Provide the (X, Y) coordinate of the cell's center where the given text is located.  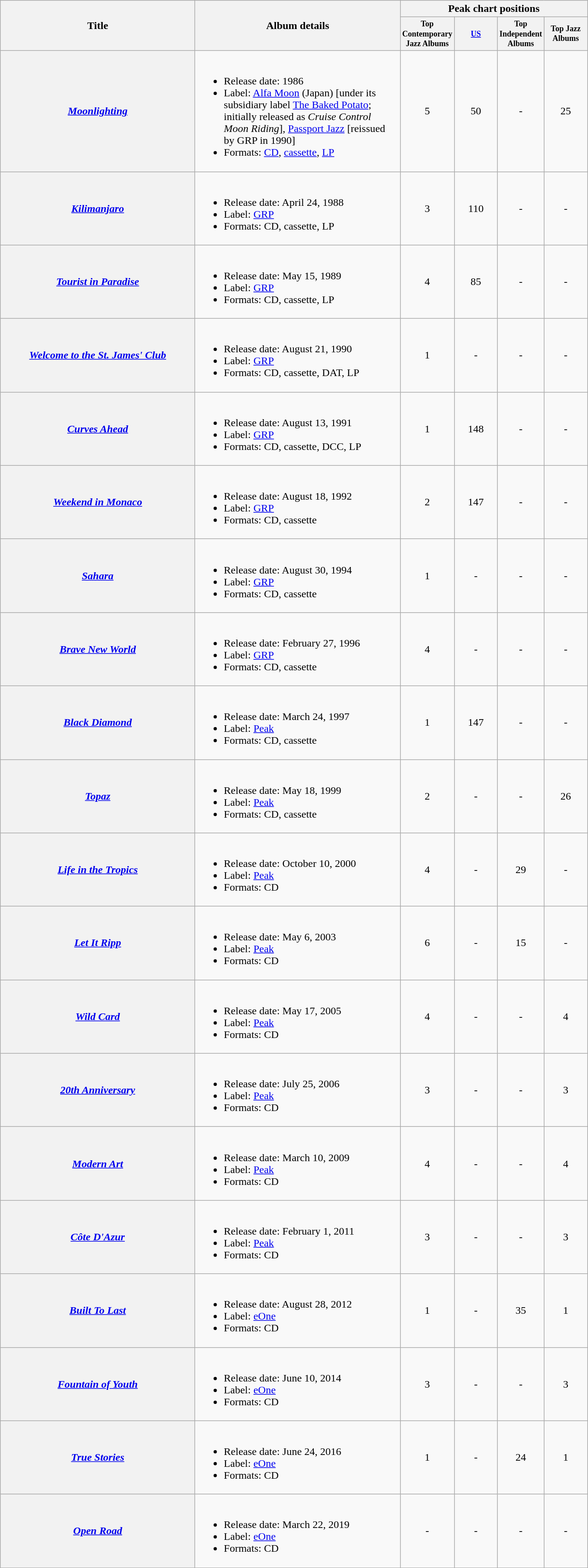
True Stories (98, 1458)
26 (566, 796)
5 (427, 111)
Curves Ahead (98, 428)
Welcome to the St. James' Club (98, 355)
Black Diamond (98, 722)
Weekend in Monaco (98, 502)
Release date: March 24, 1997Label: PeakFormats: CD, cassette (298, 722)
Release date: August 13, 1991Label: GRPFormats: CD, cassette, DCC, LP (298, 428)
Release date: March 22, 2019Label: eOneFormats: CD (298, 1531)
Title (98, 26)
Album details (298, 26)
Top Independent Albums (521, 34)
Top Contemporary Jazz Albums (427, 34)
29 (521, 870)
Built To Last (98, 1311)
Release date: May 18, 1999Label: PeakFormats: CD, cassette (298, 796)
Release date: July 25, 2006Label: PeakFormats: CD (298, 1090)
Moonlighting (98, 111)
Côte D'Azur (98, 1237)
Release date: March 10, 2009Label: PeakFormats: CD (298, 1164)
35 (521, 1311)
Release date: May 6, 2003Label: PeakFormats: CD (298, 943)
Release date: May 15, 1989Label: GRPFormats: CD, cassette, LP (298, 281)
Release date: February 1, 2011Label: PeakFormats: CD (298, 1237)
Release date: June 24, 2016Label: eOneFormats: CD (298, 1458)
20th Anniversary (98, 1090)
Open Road (98, 1531)
Tourist in Paradise (98, 281)
Life in the Tropics (98, 870)
US (476, 34)
Sahara (98, 575)
Topaz (98, 796)
Let It Ripp (98, 943)
148 (476, 428)
Release date: August 28, 2012Label: eOneFormats: CD (298, 1311)
Brave New World (98, 649)
Modern Art (98, 1164)
85 (476, 281)
Release date: April 24, 1988Label: GRPFormats: CD, cassette, LP (298, 208)
25 (566, 111)
110 (476, 208)
Release date: August 18, 1992Label: GRPFormats: CD, cassette (298, 502)
Top Jazz Albums (566, 34)
Wild Card (98, 1017)
Release date: August 21, 1990Label: GRPFormats: CD, cassette, DAT, LP (298, 355)
Release date: February 27, 1996Label: GRPFormats: CD, cassette (298, 649)
Release date: May 17, 2005Label: PeakFormats: CD (298, 1017)
6 (427, 943)
Peak chart positions (494, 9)
24 (521, 1458)
Kilimanjaro (98, 208)
50 (476, 111)
Fountain of Youth (98, 1384)
15 (521, 943)
Release date: August 30, 1994Label: GRPFormats: CD, cassette (298, 575)
Release date: October 10, 2000Label: PeakFormats: CD (298, 870)
Release date: June 10, 2014Label: eOneFormats: CD (298, 1384)
